Return the [x, y] coordinate for the center point of the cell that contains the specified text.  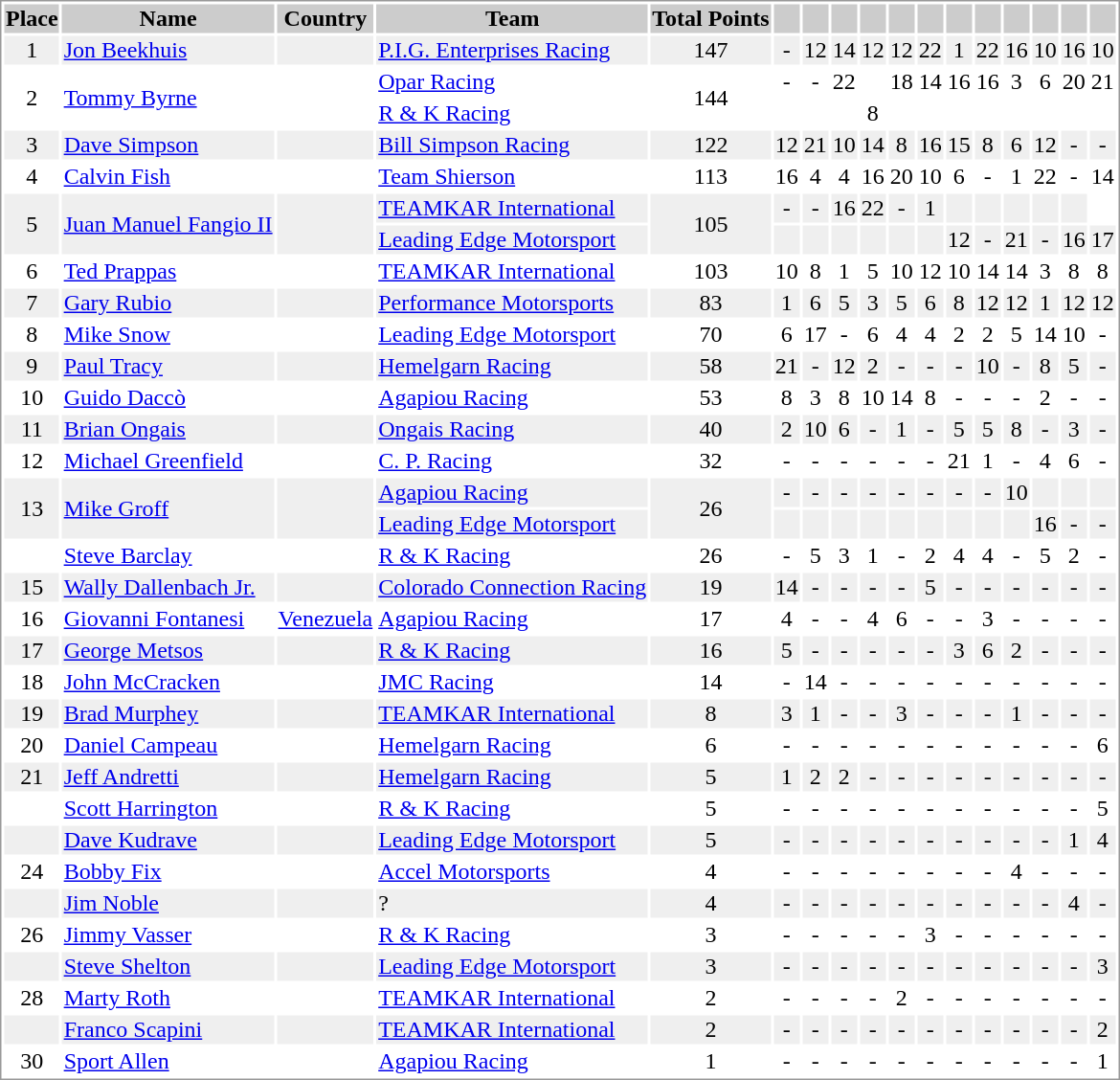
P.I.G. Enterprises Racing [513, 51]
C. P. Racing [513, 461]
Ted Prappas [168, 271]
Bobby Fix [168, 872]
147 [710, 51]
Accel Motorsports [513, 872]
Team Shierson [513, 177]
Giovanni Fontanesi [168, 619]
103 [710, 271]
Bill Simpson Racing [513, 145]
30 [32, 1062]
Tommy Byrne [168, 98]
Guido Daccò [168, 397]
105 [710, 224]
Daniel Campeau [168, 746]
Jeff Andretti [168, 776]
122 [710, 145]
Total Points [710, 18]
JMC Racing [513, 683]
Name [168, 18]
Gary Rubio [168, 304]
Colorado Connection Racing [513, 587]
Jon Beekhuis [168, 51]
Jim Noble [168, 903]
George Metsos [168, 650]
Sport Allen [168, 1062]
Scott Harrington [168, 809]
9 [32, 367]
Brad Murphey [168, 713]
Marty Roth [168, 999]
7 [32, 304]
28 [32, 999]
144 [710, 98]
Franco Scapini [168, 1029]
John McCracken [168, 683]
Performance Motorsports [513, 304]
Dave Kudrave [168, 840]
Steve Shelton [168, 966]
Juan Manuel Fangio II [168, 224]
Venezuela [325, 619]
113 [710, 177]
53 [710, 397]
Calvin Fish [168, 177]
Ongais Racing [513, 430]
Mike Groff [168, 509]
Place [32, 18]
Country [325, 18]
Paul Tracy [168, 367]
Dave Simpson [168, 145]
32 [710, 461]
Jimmy Vasser [168, 935]
Steve Barclay [168, 556]
13 [32, 509]
24 [32, 872]
40 [710, 430]
? [513, 903]
83 [710, 304]
70 [710, 334]
58 [710, 367]
11 [32, 430]
Wally Dallenbach Jr. [168, 587]
Brian Ongais [168, 430]
Team [513, 18]
Michael Greenfield [168, 461]
Opar Racing [513, 81]
Mike Snow [168, 334]
